Return [X, Y] of the center of cell containing provided text 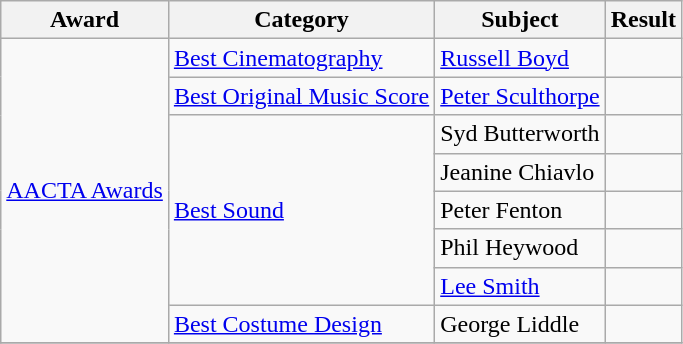
Peter Sculthorpe [520, 96]
Result [643, 20]
Best Costume Design [301, 324]
Jeanine Chiavlo [520, 172]
Award [85, 20]
Best Cinematography [301, 58]
Lee Smith [520, 286]
Best Sound [301, 210]
Phil Heywood [520, 248]
George Liddle [520, 324]
Russell Boyd [520, 58]
Category [301, 20]
Best Original Music Score [301, 96]
AACTA Awards [85, 191]
Subject [520, 20]
Peter Fenton [520, 210]
Syd Butterworth [520, 134]
